Output the (X, Y) coordinate of the center of the cell containing the given text.  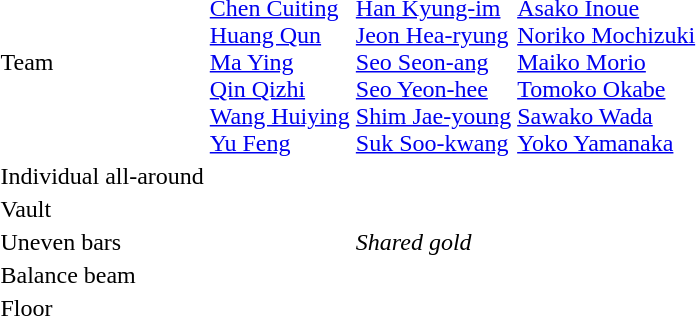
Shared gold (433, 242)
